Search for the cell housing the specified text and yield its (x, y) center coordinate. 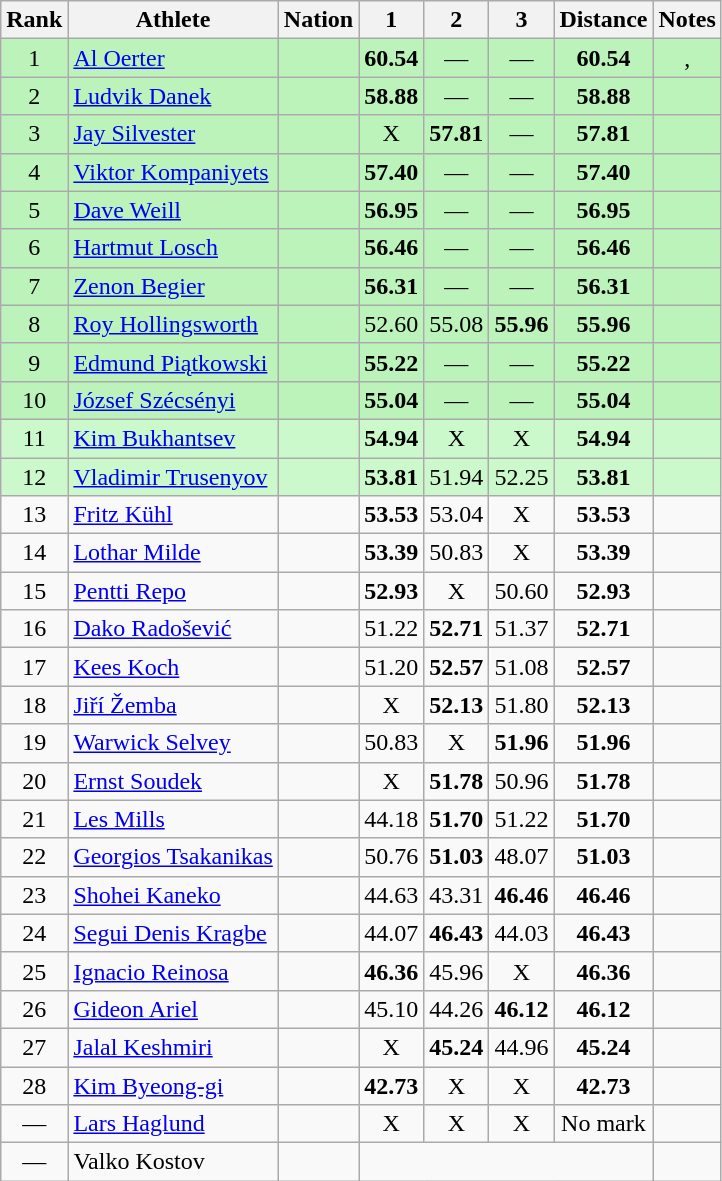
Ernst Soudek (173, 781)
Jay Silvester (173, 134)
17 (34, 667)
Pentti Repo (173, 591)
12 (34, 477)
10 (34, 400)
51.20 (392, 667)
Segui Denis Kragbe (173, 933)
Rank (34, 20)
44.26 (456, 1009)
, (687, 58)
44.18 (392, 819)
50.96 (522, 781)
26 (34, 1009)
Al Oerter (173, 58)
21 (34, 819)
22 (34, 857)
Lars Haglund (173, 1124)
52.25 (522, 477)
Distance (604, 20)
18 (34, 705)
52.60 (392, 324)
Shohei Kaneko (173, 895)
44.07 (392, 933)
25 (34, 971)
19 (34, 743)
Hartmut Losch (173, 248)
No mark (604, 1124)
Notes (687, 20)
50.60 (522, 591)
48.07 (522, 857)
Lothar Milde (173, 553)
44.03 (522, 933)
24 (34, 933)
Athlete (173, 20)
Warwick Selvey (173, 743)
Les Mills (173, 819)
45.96 (456, 971)
Jiří Žemba (173, 705)
15 (34, 591)
50.76 (392, 857)
28 (34, 1085)
4 (34, 172)
Jalal Keshmiri (173, 1047)
43.31 (456, 895)
7 (34, 286)
13 (34, 515)
József Szécsényi (173, 400)
51.94 (456, 477)
Vladimir Trusenyov (173, 477)
Roy Hollingsworth (173, 324)
Kees Koch (173, 667)
Gideon Ariel (173, 1009)
9 (34, 362)
51.37 (522, 629)
45.10 (392, 1009)
Viktor Kompaniyets (173, 172)
55.08 (456, 324)
Ignacio Reinosa (173, 971)
Fritz Kühl (173, 515)
44.63 (392, 895)
23 (34, 895)
11 (34, 438)
6 (34, 248)
14 (34, 553)
16 (34, 629)
Georgios Tsakanikas (173, 857)
Valko Kostov (173, 1162)
Dave Weill (173, 210)
Dako Radošević (173, 629)
Ludvik Danek (173, 96)
Nation (318, 20)
51.08 (522, 667)
20 (34, 781)
51.80 (522, 705)
5 (34, 210)
27 (34, 1047)
44.96 (522, 1047)
Edmund Piątkowski (173, 362)
8 (34, 324)
Zenon Begier (173, 286)
53.04 (456, 515)
Kim Byeong-gi (173, 1085)
Kim Bukhantsev (173, 438)
